From the cell containing the given text, extract its center point as [X, Y] coordinate. 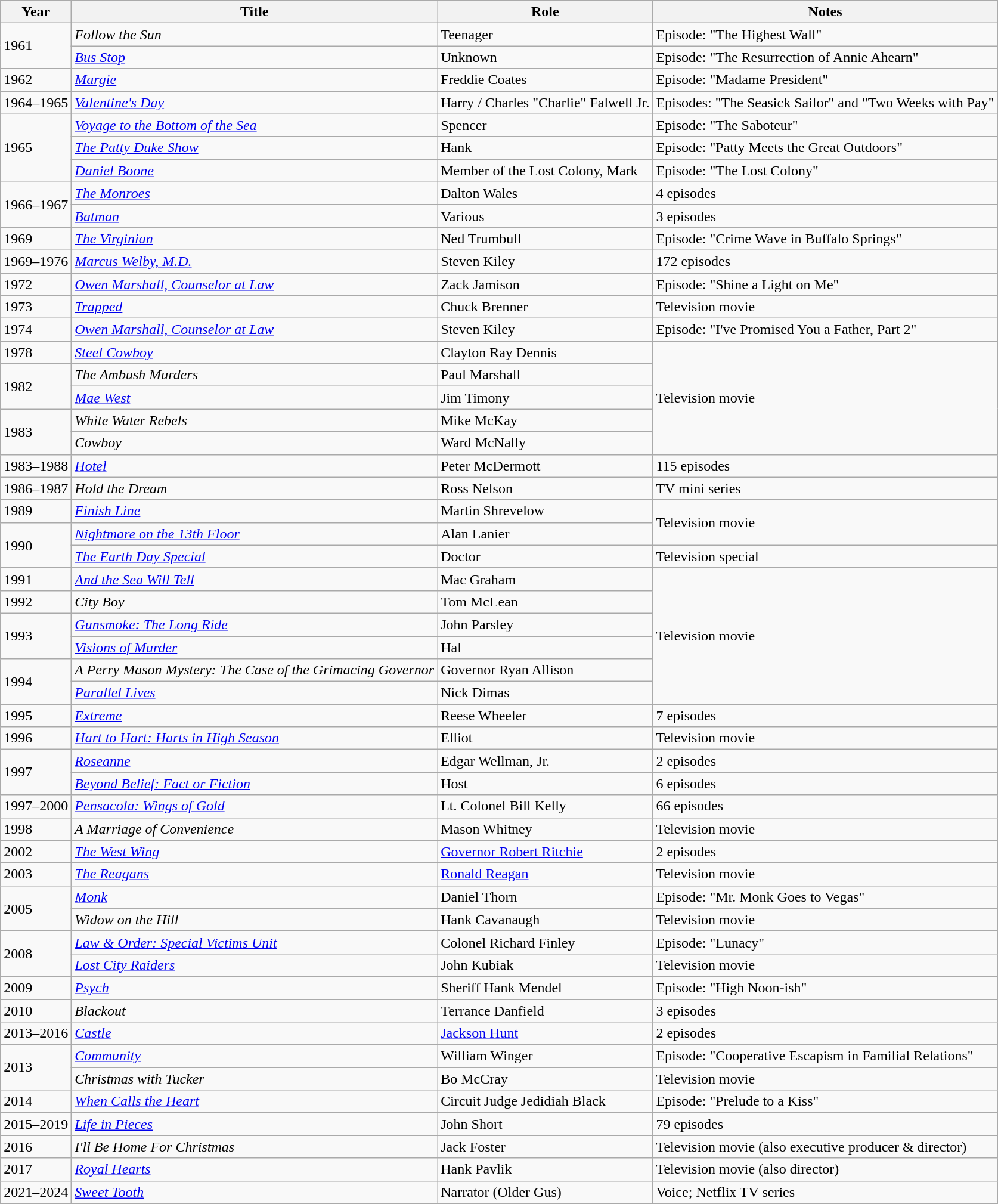
Voice; Netflix TV series [825, 1192]
City Boy [255, 602]
Ross Nelson [545, 488]
7 episodes [825, 716]
Hart to Hart: Harts in High Season [255, 738]
Jackson Hunt [545, 1033]
4 episodes [825, 193]
66 episodes [825, 806]
1995 [36, 716]
1997–2000 [36, 806]
1996 [36, 738]
And the Sea Will Tell [255, 579]
6 episodes [825, 784]
The Earth Day Special [255, 556]
Alan Lanier [545, 534]
2014 [36, 1101]
Television movie (also executive producer & director) [825, 1147]
TV mini series [825, 488]
Widow on the Hill [255, 920]
Edgar Wellman, Jr. [545, 761]
The Ambush Murders [255, 375]
1972 [36, 284]
2013 [36, 1067]
Hold the Dream [255, 488]
Cowboy [255, 443]
2016 [36, 1147]
1969 [36, 239]
Steel Cowboy [255, 352]
2005 [36, 908]
Episode: "The Lost Colony" [825, 171]
Mike McKay [545, 420]
A Perry Mason Mystery: The Case of the Grimacing Governor [255, 670]
Narrator (Older Gus) [545, 1192]
Notes [825, 12]
A Marriage of Convenience [255, 829]
Episode: "The Saboteur" [825, 125]
Episode: "I've Promised You a Father, Part 2" [825, 330]
1983–1988 [36, 466]
Title [255, 12]
The Patty Duke Show [255, 148]
Governor Ryan Allison [545, 670]
Dalton Wales [545, 193]
Marcus Welby, M.D. [255, 261]
Mac Graham [545, 579]
Follow the Sun [255, 35]
Daniel Boone [255, 171]
White Water Rebels [255, 420]
1966–1967 [36, 205]
Episode: "High Noon-ish" [825, 988]
Episode: "Cooperative Escapism in Familial Relations" [825, 1056]
Beyond Belief: Fact or Fiction [255, 784]
Ronald Reagan [545, 874]
1994 [36, 682]
Spencer [545, 125]
Episode: "Crime Wave in Buffalo Springs" [825, 239]
The Monroes [255, 193]
1961 [36, 46]
Jim Timony [545, 398]
Valentine's Day [255, 103]
Trapped [255, 307]
Tom McLean [545, 602]
Episodes: "The Seasick Sailor" and "Two Weeks with Pay" [825, 103]
Role [545, 12]
1986–1987 [36, 488]
Peter McDermott [545, 466]
1973 [36, 307]
Hal [545, 647]
Various [545, 216]
Pensacola: Wings of Gold [255, 806]
When Calls the Heart [255, 1101]
1974 [36, 330]
William Winger [545, 1056]
Episode: "Prelude to a Kiss" [825, 1101]
1992 [36, 602]
Unknown [545, 57]
Roseanne [255, 761]
Mae West [255, 398]
2009 [36, 988]
Hank Pavlik [545, 1169]
2021–2024 [36, 1192]
Zack Jamison [545, 284]
Lt. Colonel Bill Kelly [545, 806]
Episode: "Mr. Monk Goes to Vegas" [825, 897]
Visions of Murder [255, 647]
Year [36, 12]
Blackout [255, 1011]
Episode: "Madame President" [825, 80]
2013–2016 [36, 1033]
Gunsmoke: The Long Ride [255, 624]
2003 [36, 874]
Life in Pieces [255, 1124]
172 episodes [825, 261]
I'll Be Home For Christmas [255, 1147]
Episode: "Patty Meets the Great Outdoors" [825, 148]
Doctor [545, 556]
2002 [36, 852]
2008 [36, 954]
2017 [36, 1169]
2010 [36, 1011]
Hank [545, 148]
1997 [36, 772]
1993 [36, 636]
Royal Hearts [255, 1169]
Sweet Tooth [255, 1192]
The Virginian [255, 239]
Margie [255, 80]
1962 [36, 80]
John Short [545, 1124]
Castle [255, 1033]
Television special [825, 556]
Terrance Danfield [545, 1011]
1991 [36, 579]
Governor Robert Ritchie [545, 852]
Chuck Brenner [545, 307]
1965 [36, 148]
Circuit Judge Jedidiah Black [545, 1101]
Nick Dimas [545, 693]
Elliot [545, 738]
1982 [36, 386]
1989 [36, 511]
Parallel Lives [255, 693]
John Parsley [545, 624]
Daniel Thorn [545, 897]
Ward McNally [545, 443]
1969–1976 [36, 261]
John Kubiak [545, 965]
Mason Whitney [545, 829]
Nightmare on the 13th Floor [255, 534]
Harry / Charles "Charlie" Falwell Jr. [545, 103]
Episode: "The Resurrection of Annie Ahearn" [825, 57]
Freddie Coates [545, 80]
79 episodes [825, 1124]
115 episodes [825, 466]
The West Wing [255, 852]
Episode: "The Highest Wall" [825, 35]
Television movie (also director) [825, 1169]
Batman [255, 216]
Sheriff Hank Mendel [545, 988]
Community [255, 1056]
The Reagans [255, 874]
Hank Cavanaugh [545, 920]
Reese Wheeler [545, 716]
Christmas with Tucker [255, 1079]
1964–1965 [36, 103]
Voyage to the Bottom of the Sea [255, 125]
Finish Line [255, 511]
Host [545, 784]
Paul Marshall [545, 375]
2015–2019 [36, 1124]
Hotel [255, 466]
Bus Stop [255, 57]
Ned Trumbull [545, 239]
Extreme [255, 716]
1998 [36, 829]
Monk [255, 897]
Member of the Lost Colony, Mark [545, 171]
1978 [36, 352]
Colonel Richard Finley [545, 942]
Martin Shrevelow [545, 511]
Psych [255, 988]
Jack Foster [545, 1147]
Teenager [545, 35]
Episode: "Shine a Light on Me" [825, 284]
Clayton Ray Dennis [545, 352]
Episode: "Lunacy" [825, 942]
Law & Order: Special Victims Unit [255, 942]
1990 [36, 545]
Bo McCray [545, 1079]
Lost City Raiders [255, 965]
1983 [36, 432]
